For the text-containing cell, return its midpoint in (x, y) coordinate format. 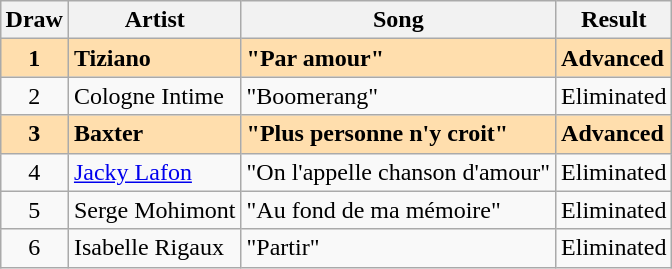
"Plus personne n'y croit" (398, 134)
Baxter (154, 134)
Serge Mohimont (154, 210)
Song (398, 20)
Tiziano (154, 58)
Artist (154, 20)
Draw (34, 20)
2 (34, 96)
4 (34, 172)
"Partir" (398, 248)
Isabelle Rigaux (154, 248)
1 (34, 58)
"Boomerang" (398, 96)
Jacky Lafon (154, 172)
"On l'appelle chanson d'amour" (398, 172)
3 (34, 134)
Cologne Intime (154, 96)
5 (34, 210)
"Par amour" (398, 58)
Result (614, 20)
"Au fond de ma mémoire" (398, 210)
6 (34, 248)
